Capture the cell that displays the provided text and extract its [X, Y] central coordinate. 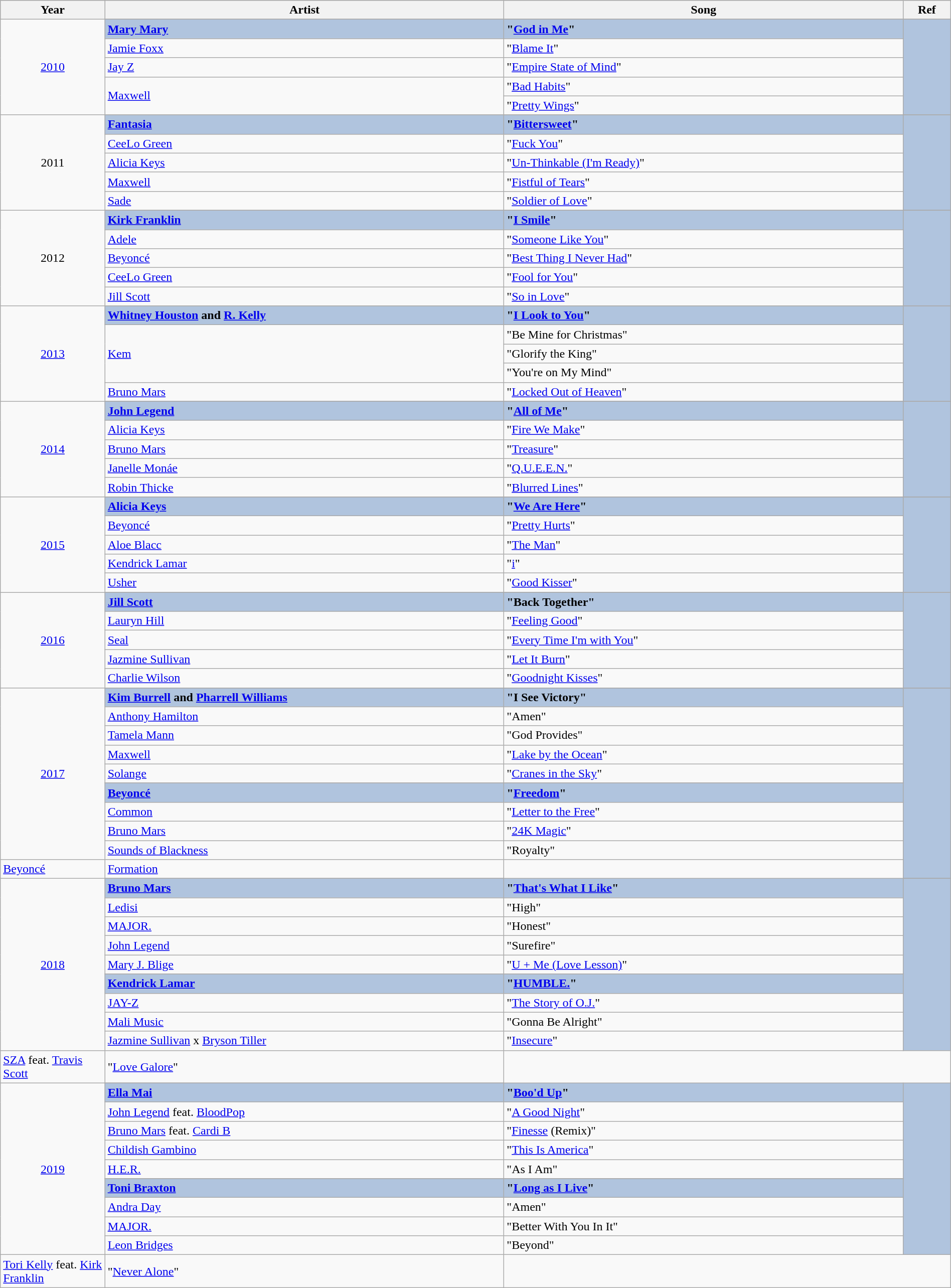
2011 [53, 163]
"Blame It" [704, 48]
"Best Thing I Never Had" [704, 258]
Solange [304, 773]
Common [304, 812]
"Fuck You" [704, 143]
Ella Mai [304, 1092]
Artist [304, 10]
"Freedom" [704, 792]
Bruno Mars feat. Cardi B [304, 1131]
"As I Am" [704, 1169]
Lauryn Hill [304, 621]
"Lake by the Ocean" [704, 754]
"This Is America" [704, 1150]
"Surefire" [704, 945]
"Empire State of Mind" [704, 67]
"Honest" [704, 926]
Formation [304, 869]
"Beyond" [704, 1245]
"God Provides" [704, 735]
"The Man" [704, 544]
2018 [53, 965]
Toni Braxton [304, 1188]
Jazmine Sullivan [304, 659]
"Fistful of Tears" [704, 182]
"High" [704, 907]
"You're on My Mind" [704, 373]
John Legend feat. BloodPop [304, 1111]
2013 [53, 354]
"Letter to the Free" [704, 812]
Jamie Foxx [304, 48]
"Boo'd Up" [704, 1092]
Andra Day [304, 1207]
Mali Music [304, 1022]
SZA feat. Travis Scott [53, 1066]
"U + Me (Love Lesson)" [704, 964]
2015 [53, 544]
Anthony Hamilton [304, 716]
Jazmine Sullivan x Bryson Tiller [304, 1041]
Sade [304, 201]
Year [53, 10]
Robin Thicke [304, 487]
"A Good Night" [704, 1111]
"Someone Like You" [704, 239]
"Glorify the King" [704, 354]
2012 [53, 258]
"That's What I Like" [704, 888]
"Bad Habits" [704, 86]
"Let It Burn" [704, 659]
"Royalty" [704, 850]
Mary J. Blige [304, 964]
"Soldier of Love" [704, 201]
Janelle Monáe [304, 468]
2014 [53, 449]
"Pretty Wings" [704, 105]
"Goodnight Kisses" [704, 678]
2016 [53, 640]
"Gonna Be Alright" [704, 1022]
Kem [304, 354]
"Every Time I'm with You" [704, 640]
"24K Magic" [704, 831]
"We Are Here" [704, 506]
"Back Together" [704, 602]
Leon Bridges [304, 1245]
"Blurred Lines" [704, 487]
Tori Kelly feat. Kirk Franklin [53, 1271]
"Better With You In It" [704, 1226]
"Finesse (Remix)" [704, 1131]
"Un-Thinkable (I'm Ready)" [704, 163]
"Insecure" [704, 1041]
2017 [53, 773]
"Q.U.E.E.N." [704, 468]
"Cranes in the Sky" [704, 773]
Song [704, 10]
"Feeling Good" [704, 621]
Seal [304, 640]
Kim Burrell and Pharrell Williams [304, 697]
Usher [304, 583]
"So in Love" [704, 296]
Sounds of Blackness [304, 850]
"The Story of O.J." [704, 1003]
Whitney Houston and R. Kelly [304, 315]
"I See Victory" [704, 697]
Aloe Blacc [304, 544]
Adele [304, 239]
"Fool for You" [704, 277]
"Pretty Hurts" [704, 525]
"All of Me" [704, 411]
Charlie Wilson [304, 678]
2010 [53, 67]
"Fire We Make" [704, 430]
"Never Alone" [304, 1271]
"HUMBLE." [704, 984]
"Treasure" [704, 449]
Tamela Mann [304, 735]
Fantasia [304, 124]
Jay Z [304, 67]
Mary Mary [304, 29]
H.E.R. [304, 1169]
"Be Mine for Christmas" [704, 335]
JAY-Z [304, 1003]
"Locked Out of Heaven" [704, 392]
Ref [927, 10]
"Good Kisser" [704, 583]
"i" [704, 564]
"I Smile" [704, 220]
"Bittersweet" [704, 124]
"Long as I Live" [704, 1188]
"Love Galore" [304, 1066]
Kirk Franklin [304, 220]
Ledisi [304, 907]
"God in Me" [704, 29]
"I Look to You" [704, 315]
2019 [53, 1169]
Childish Gambino [304, 1150]
